Locate the cell with the specified text and output its [x, y] center coordinate. 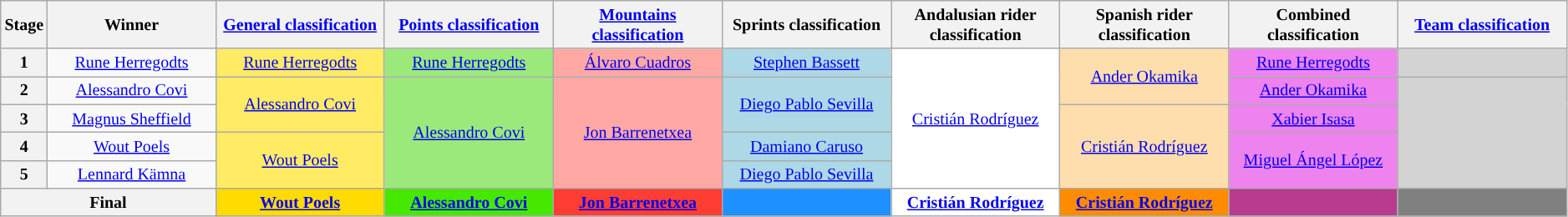
General classification [300, 25]
Final [109, 202]
3 [24, 119]
Points classification [469, 25]
Magnus Sheffield [132, 119]
Damiano Caruso [806, 147]
1 [24, 63]
Winner [132, 25]
Stage [24, 25]
Miguel Ángel López [1313, 160]
5 [24, 174]
Xabier Isasa [1313, 119]
Andalusian rider classification [976, 25]
Álvaro Cuadros [637, 63]
Stephen Bassett [806, 63]
Combined classification [1313, 25]
Spanish rider classification [1144, 25]
Lennard Kämna [132, 174]
Sprints classification [806, 25]
2 [24, 90]
Team classification [1482, 25]
Mountains classification [637, 25]
4 [24, 147]
